Detect which cell encompasses the target text, then output its [X, Y] center coordinate. 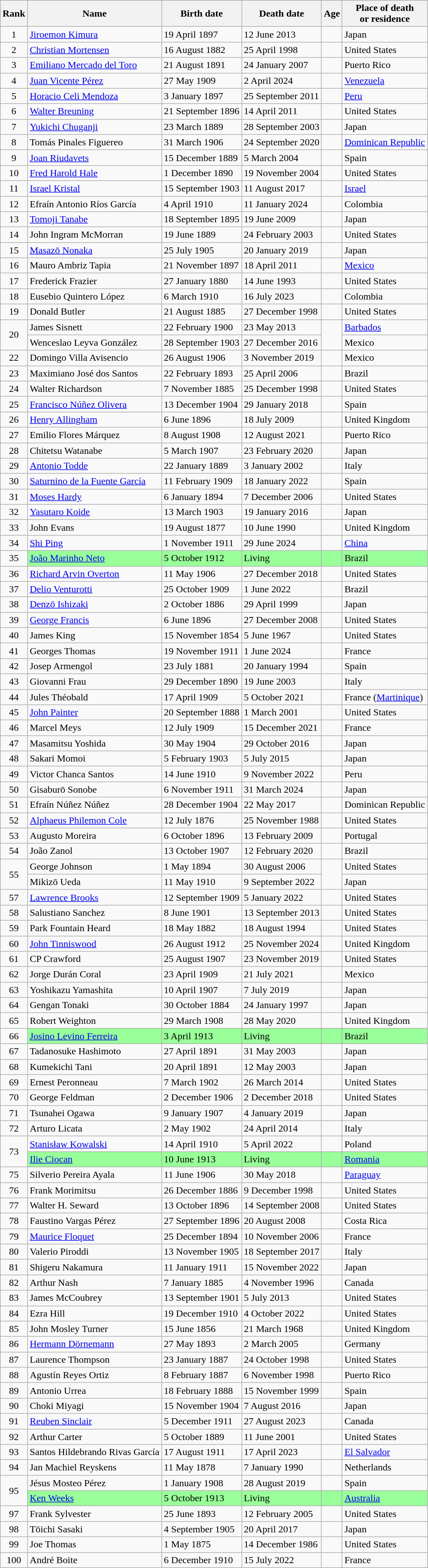
James King [95, 635]
Masazō Nonaka [95, 250]
James Sisnett [95, 327]
Age [332, 14]
23 February 2020 [282, 451]
7 March 1902 [202, 1082]
18 May 1882 [202, 928]
6 November 1998 [282, 1375]
27 December 2018 [282, 574]
7 January 1990 [282, 1468]
Lawrence Brooks [95, 897]
Walter Richardson [95, 389]
Silverio Pereira Ayala [95, 1174]
37 [14, 589]
5 [14, 96]
18 January 2022 [282, 481]
1 June 2022 [282, 589]
22 February 1893 [202, 373]
Walter H. Seward [95, 1206]
Denzō Ishizaki [95, 604]
Hermann Dörnemann [95, 1344]
27 April 1891 [202, 1051]
5 October 2021 [282, 697]
54 [14, 851]
7 July 2019 [282, 990]
Israel [385, 188]
Maximiano José dos Santos [95, 373]
CP Crawford [95, 959]
Salustiano Sanchez [95, 913]
13 September 2013 [282, 913]
38 [14, 604]
6 October 1896 [202, 836]
83 [14, 1298]
Place of deathor residence [385, 14]
Eusebio Quintero López [95, 296]
36 [14, 574]
9 December 1998 [282, 1190]
7 January 1885 [202, 1283]
El Salvador [385, 1452]
14 April 2011 [282, 111]
15 December 1889 [202, 157]
22 [14, 358]
Jésus Mosteo Pérez [95, 1483]
29 June 2024 [282, 543]
25 April 1998 [282, 50]
Ken Weeks [95, 1498]
Israel Kristal [95, 188]
27 August 2023 [282, 1421]
17 April 2023 [282, 1452]
4 November 1996 [282, 1283]
19 August 1877 [202, 528]
27 September 1896 [202, 1221]
21 August 1885 [202, 312]
2 April 2024 [282, 81]
62 [14, 974]
26 December 1886 [202, 1190]
52 [14, 820]
4 September 1905 [202, 1529]
11 May 1906 [202, 574]
8 June 1901 [202, 913]
André Boite [95, 1560]
Yukichi Chuganji [95, 127]
25 December 1894 [202, 1236]
11 May 1878 [202, 1468]
84 [14, 1313]
19 November 1911 [202, 651]
Ernest Peronneau [95, 1082]
5 January 2022 [282, 897]
15 September 1903 [202, 188]
12 [14, 204]
2 [14, 50]
Faustino Vargas Pérez [95, 1221]
18 August 1994 [282, 928]
Francisco Núñez Olivera [95, 404]
91 [14, 1421]
14 June 1910 [202, 774]
Moses Hardy [95, 497]
75 [14, 1174]
72 [14, 1128]
15 November 1854 [202, 635]
Ilie Ciocan [95, 1159]
69 [14, 1082]
Domingo Villa Avisencio [95, 358]
34 [14, 543]
10 April 1907 [202, 990]
5 December 1911 [202, 1421]
Tomás Pinales Figuereo [95, 142]
73 [14, 1151]
85 [14, 1329]
79 [14, 1236]
6 March 1910 [202, 296]
24 October 1998 [282, 1360]
Barbados [385, 327]
20 September 1888 [202, 713]
35 [14, 558]
Australia [385, 1498]
Henry Allingham [95, 419]
29 April 1999 [282, 604]
65 [14, 1021]
5 March 2004 [282, 157]
Portugal [385, 836]
Yoshikazu Yamashita [95, 990]
Birth date [202, 14]
23 July 1881 [202, 666]
23 January 1887 [202, 1360]
Josino Levino Ferreira [95, 1036]
9 [14, 157]
2 May 1902 [202, 1128]
20 January 1994 [282, 666]
13 October 1907 [202, 851]
27 December 1998 [282, 312]
21 September 1896 [202, 111]
Joan Riudavets [95, 157]
30 [14, 481]
20 April 2017 [282, 1529]
Horacio Celi Mendoza [95, 96]
26 August 1906 [202, 358]
Emiliano Mercado del Toro [95, 65]
16 August 1882 [202, 50]
1 November 1911 [202, 543]
3 January 2002 [282, 466]
5 July 2015 [282, 759]
Choki Miyagi [95, 1406]
Emilio Flores Márquez [95, 435]
Valerio Piroddi [95, 1252]
28 May 2020 [282, 1021]
11 May 1910 [202, 882]
78 [14, 1221]
Augusto Moreira [95, 836]
13 October 1896 [202, 1206]
7 December 2006 [282, 497]
93 [14, 1452]
33 [14, 528]
25 October 1909 [202, 589]
Antonio Urrea [95, 1390]
30 May 1904 [202, 743]
58 [14, 913]
27 [14, 435]
13 September 1901 [202, 1298]
Josep Armengol [95, 666]
Park Fountain Heard [95, 928]
7 November 1885 [202, 389]
Reuben Sinclair [95, 1421]
John Ingram McMorran [95, 235]
19 June 1889 [202, 235]
23 November 2019 [282, 959]
Efraín Antonio Ríos García [95, 204]
9 January 1907 [202, 1113]
22 January 1889 [202, 466]
Germany [385, 1344]
1 [14, 34]
25 August 1907 [202, 959]
19 December 1910 [202, 1313]
5 June 1967 [282, 635]
60 [14, 944]
28 September 1903 [202, 343]
31 March 1906 [202, 142]
11 February 1909 [202, 481]
27 May 1893 [202, 1344]
24 February 2003 [282, 235]
6 January 1894 [202, 497]
68 [14, 1067]
Alphaeus Philemon Cole [95, 820]
5 October 1889 [202, 1437]
80 [14, 1252]
27 May 1909 [202, 81]
Victor Chanca Santos [95, 774]
10 November 2006 [282, 1236]
14 June 1993 [282, 281]
20 January 2019 [282, 250]
Giovanni Frau [95, 681]
14 [14, 235]
9 September 2022 [282, 882]
9 November 2022 [282, 774]
Venezuela [385, 81]
Tōichi Sasaki [95, 1529]
Yasutaro Koide [95, 512]
23 March 1889 [202, 127]
Jorge Durán Coral [95, 974]
97 [14, 1514]
Mikizō Ueda [95, 882]
5 October 1913 [202, 1498]
6 [14, 111]
71 [14, 1113]
Arturo Licata [95, 1128]
45 [14, 713]
23 [14, 373]
67 [14, 1051]
28 [14, 451]
41 [14, 651]
Romania [385, 1159]
25 June 1893 [202, 1514]
George Feldman [95, 1098]
66 [14, 1036]
43 [14, 681]
3 November 2019 [282, 358]
Tomoji Tanabe [95, 219]
George Francis [95, 620]
70 [14, 1098]
1 June 2024 [282, 651]
Christian Mortensen [95, 50]
29 [14, 466]
17 April 1909 [202, 697]
James McCoubrey [95, 1298]
João Marinho Neto [95, 558]
57 [14, 897]
15 November 1999 [282, 1390]
32 [14, 512]
Saturnino de la Fuente García [95, 481]
Arthur Nash [95, 1283]
Walter Breuning [95, 111]
China [385, 543]
29 January 2018 [282, 404]
17 August 1911 [202, 1452]
59 [14, 928]
Jan Machiel Reyskens [95, 1468]
21 August 1891 [202, 65]
86 [14, 1344]
100 [14, 1560]
7 August 2016 [282, 1406]
89 [14, 1390]
6 December 1910 [202, 1560]
15 November 2022 [282, 1267]
Shi Ping [95, 543]
2 December 1906 [202, 1098]
11 [14, 188]
27 January 1880 [202, 281]
27 December 2016 [282, 343]
16 July 2023 [282, 296]
19 [14, 312]
Sakari Momoi [95, 759]
15 June 1856 [202, 1329]
Tadanosuke Hashimoto [95, 1051]
19 November 2004 [282, 173]
39 [14, 620]
5 April 2022 [282, 1144]
Frank Sylvester [95, 1514]
5 February 1903 [202, 759]
Georges Thomas [95, 651]
22 May 2017 [282, 805]
81 [14, 1267]
31 May 2003 [282, 1051]
Joe Thomas [95, 1545]
25 April 2006 [282, 373]
14 September 2008 [282, 1206]
44 [14, 697]
3 January 1897 [202, 96]
Tsunahei Ogawa [95, 1113]
12 May 2003 [282, 1067]
29 December 1890 [202, 681]
Gengan Tonaki [95, 1005]
19 June 2009 [282, 219]
12 February 2005 [282, 1514]
88 [14, 1375]
8 February 1887 [202, 1375]
21 July 2021 [282, 974]
Gisaburō Sonobe [95, 789]
77 [14, 1206]
30 August 2006 [282, 866]
13 March 1903 [202, 512]
1 May 1894 [202, 866]
18 September 2017 [282, 1252]
98 [14, 1529]
Fred Harold Hale [95, 173]
1 December 1890 [202, 173]
1 January 1908 [202, 1483]
13 February 2009 [282, 836]
3 [14, 65]
19 January 2016 [282, 512]
24 January 1997 [282, 1005]
John Tinniswood [95, 944]
Arthur Carter [95, 1437]
10 [14, 173]
55 [14, 874]
4 October 2022 [282, 1313]
18 July 2009 [282, 419]
Donald Butler [95, 312]
6 November 1911 [202, 789]
7 [14, 127]
12 February 2020 [282, 851]
90 [14, 1406]
23 April 1909 [202, 974]
20 April 1891 [202, 1067]
47 [14, 743]
19 June 2003 [282, 681]
12 June 2013 [282, 34]
92 [14, 1437]
11 June 2001 [282, 1437]
4 January 2019 [282, 1113]
4 April 1910 [202, 204]
Agustín Reyes Ortiz [95, 1375]
George Johnson [95, 866]
2 March 2005 [282, 1344]
Marcel Meys [95, 728]
5 March 1907 [202, 451]
Delio Venturotti [95, 589]
Rank [14, 14]
Wenceslao Leyva González [95, 343]
4 [14, 81]
95 [14, 1491]
15 July 2022 [282, 1560]
31 [14, 497]
24 September 2020 [282, 142]
Costa Rica [385, 1221]
Paraguay [385, 1174]
20 [14, 335]
23 May 2013 [282, 327]
64 [14, 1005]
11 June 1906 [202, 1174]
17 [14, 281]
5 July 2013 [282, 1298]
8 August 1908 [202, 435]
11 August 2017 [282, 188]
1 May 1875 [202, 1545]
Mauro Ambriz Tapia [95, 266]
John Painter [95, 713]
28 August 2019 [282, 1483]
13 December 1904 [202, 404]
25 November 1988 [282, 820]
82 [14, 1283]
Ezra Hill [95, 1313]
Name [95, 14]
8 [14, 142]
Frederick Frazier [95, 281]
42 [14, 666]
Kumekichi Tani [95, 1067]
Maurice Floquet [95, 1236]
Death date [282, 14]
Poland [385, 1144]
20 August 2008 [282, 1221]
61 [14, 959]
12 August 2021 [282, 435]
5 October 1912 [202, 558]
10 June 1913 [202, 1159]
24 April 2014 [282, 1128]
27 December 2008 [282, 620]
15 November 1904 [202, 1406]
Laurence Thompson [95, 1360]
Robert Weighton [95, 1021]
50 [14, 789]
15 December 2021 [282, 728]
49 [14, 774]
31 March 2024 [282, 789]
26 August 1912 [202, 944]
21 November 1897 [202, 266]
John Mosley Turner [95, 1329]
51 [14, 805]
Jules Théobald [95, 697]
24 January 2007 [282, 65]
26 [14, 419]
22 February 1900 [202, 327]
2 October 1886 [202, 604]
11 January 2024 [282, 204]
19 April 1897 [202, 34]
26 March 2014 [282, 1082]
63 [14, 990]
12 July 1876 [202, 820]
30 May 2018 [282, 1174]
87 [14, 1360]
Netherlands [385, 1468]
25 December 1998 [282, 389]
Frank Morimitsu [95, 1190]
53 [14, 836]
11 January 1911 [202, 1267]
28 September 2003 [282, 127]
25 July 1905 [202, 250]
12 July 1909 [202, 728]
18 April 2011 [282, 266]
João Zanol [95, 851]
29 March 1908 [202, 1021]
18 February 1888 [202, 1390]
40 [14, 635]
Santos Hildebrando Rivas García [95, 1452]
76 [14, 1190]
15 [14, 250]
2 December 2018 [282, 1098]
Juan Vicente Pérez [95, 81]
46 [14, 728]
18 September 1895 [202, 219]
25 September 2011 [282, 96]
14 April 1910 [202, 1144]
Chitetsu Watanabe [95, 451]
99 [14, 1545]
Jiroemon Kimura [95, 34]
25 [14, 404]
25 November 2024 [282, 944]
10 June 1990 [282, 528]
France (Martinique) [385, 697]
Richard Arvin Overton [95, 574]
16 [14, 266]
3 April 1913 [202, 1036]
18 [14, 296]
29 October 2016 [282, 743]
30 October 1884 [202, 1005]
Efraín Núñez Núñez [95, 805]
1 March 2001 [282, 713]
48 [14, 759]
Shigeru Nakamura [95, 1267]
Masamitsu Yoshida [95, 743]
21 March 1968 [282, 1329]
94 [14, 1468]
12 September 1909 [202, 897]
13 [14, 219]
Stanisław Kowalski [95, 1144]
Antonio Todde [95, 466]
24 [14, 389]
14 December 1986 [282, 1545]
13 November 1905 [202, 1252]
John Evans [95, 528]
28 December 1904 [202, 805]
